Identify which cell holds the provided text, then report its [X, Y] central coordinate. 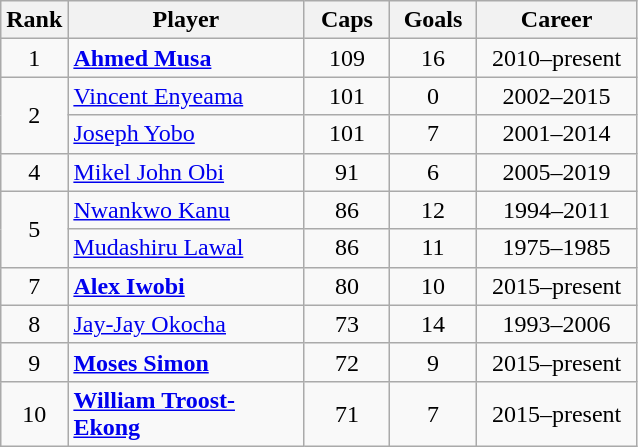
William Troost-Ekong [186, 414]
Ahmed Musa [186, 58]
11 [433, 248]
2002–2015 [556, 96]
2 [34, 115]
109 [347, 58]
Jay-Jay Okocha [186, 324]
Alex Iwobi [186, 286]
Rank [34, 20]
Joseph Yobo [186, 134]
12 [433, 210]
Player [186, 20]
1 [34, 58]
8 [34, 324]
16 [433, 58]
72 [347, 362]
2010–present [556, 58]
2005–2019 [556, 172]
91 [347, 172]
73 [347, 324]
1994–2011 [556, 210]
1993–2006 [556, 324]
Caps [347, 20]
4 [34, 172]
Mikel John Obi [186, 172]
Moses Simon [186, 362]
1975–1985 [556, 248]
5 [34, 229]
Vincent Enyeama [186, 96]
Mudashiru Lawal [186, 248]
Goals [433, 20]
6 [433, 172]
2001–2014 [556, 134]
0 [433, 96]
Career [556, 20]
14 [433, 324]
80 [347, 286]
71 [347, 414]
Nwankwo Kanu [186, 210]
